Detect which cell encompasses the target text, then output its (X, Y) center coordinate. 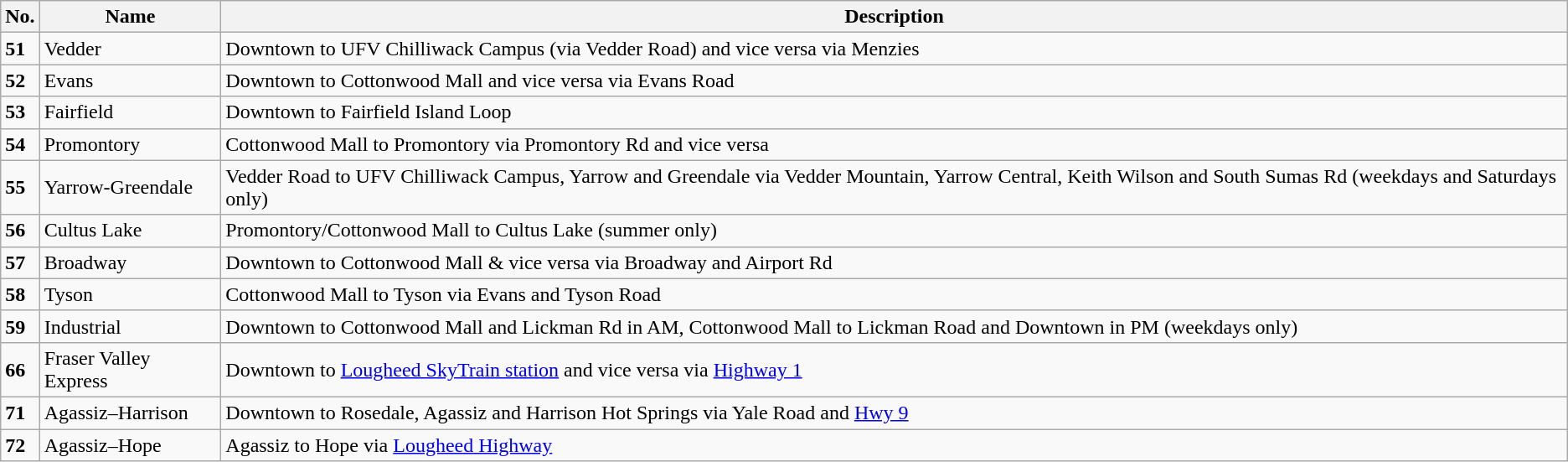
Broadway (131, 262)
Cultus Lake (131, 231)
Downtown to UFV Chilliwack Campus (via Vedder Road) and vice versa via Menzies (895, 49)
Downtown to Cottonwood Mall & vice versa via Broadway and Airport Rd (895, 262)
Evans (131, 80)
71 (20, 413)
Downtown to Rosedale, Agassiz and Harrison Hot Springs via Yale Road and Hwy 9 (895, 413)
Downtown to Lougheed SkyTrain station and vice versa via Highway 1 (895, 369)
53 (20, 112)
56 (20, 231)
Downtown to Cottonwood Mall and vice versa via Evans Road (895, 80)
Downtown to Fairfield Island Loop (895, 112)
72 (20, 445)
Vedder (131, 49)
Downtown to Cottonwood Mall and Lickman Rd in AM, Cottonwood Mall to Lickman Road and Downtown in PM (weekdays only) (895, 326)
66 (20, 369)
55 (20, 188)
No. (20, 17)
Agassiz–Hope (131, 445)
Cottonwood Mall to Tyson via Evans and Tyson Road (895, 294)
Fairfield (131, 112)
Industrial (131, 326)
51 (20, 49)
54 (20, 144)
Tyson (131, 294)
Yarrow-Greendale (131, 188)
Agassiz–Harrison (131, 413)
Description (895, 17)
Promontory/Cottonwood Mall to Cultus Lake (summer only) (895, 231)
Promontory (131, 144)
52 (20, 80)
Agassiz to Hope via Lougheed Highway (895, 445)
Cottonwood Mall to Promontory via Promontory Rd and vice versa (895, 144)
Fraser Valley Express (131, 369)
59 (20, 326)
Name (131, 17)
58 (20, 294)
57 (20, 262)
